Extract the [X, Y] coordinate from the center of the cell holding the provided text.  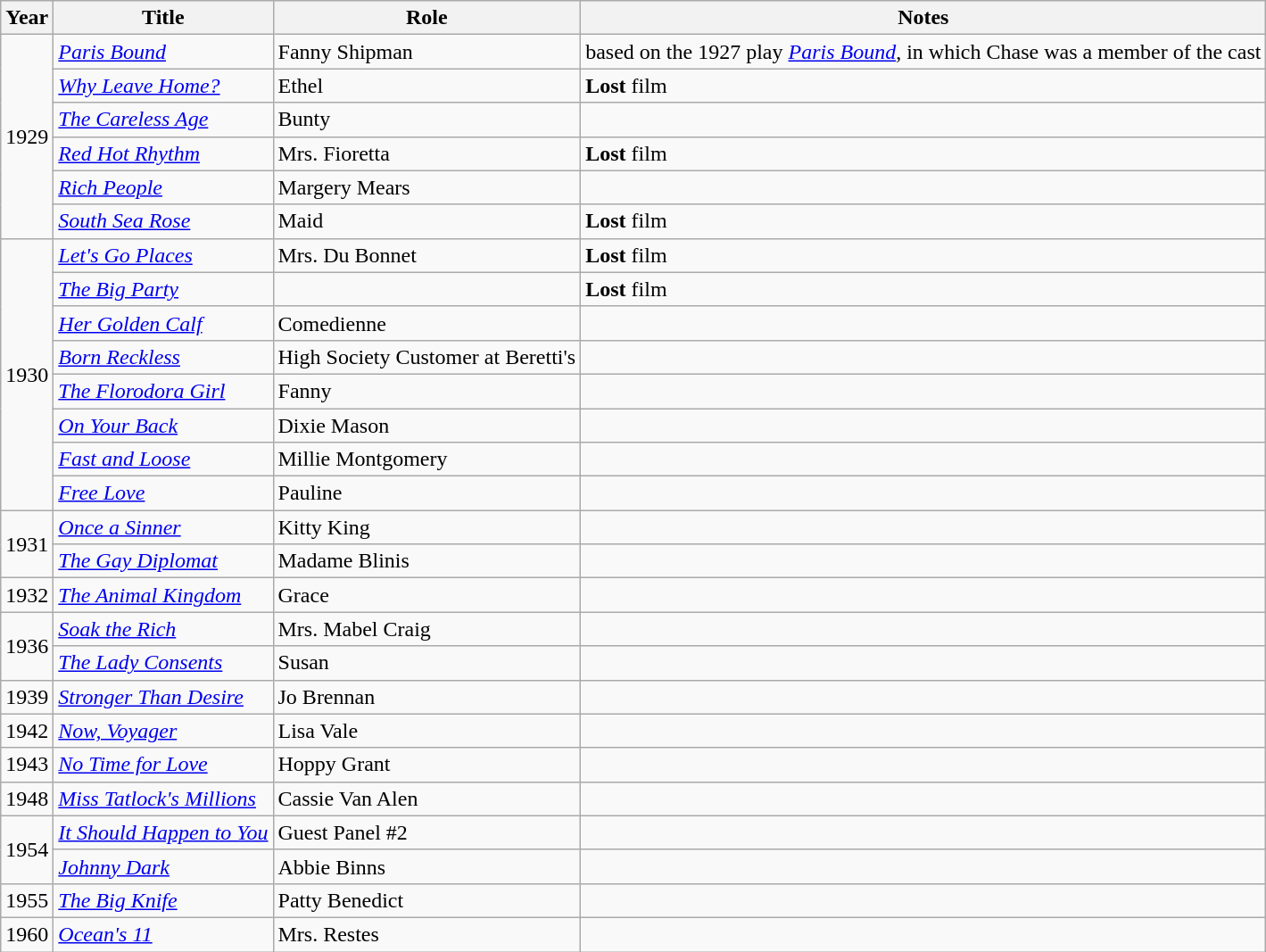
Jo Brennan [426, 697]
The Gay Diplomat [163, 561]
Notes [923, 18]
Susan [426, 663]
Mrs. Du Bonnet [426, 255]
1943 [27, 765]
1942 [27, 731]
Kitty King [426, 527]
Abbie Binns [426, 866]
Patty Benedict [426, 900]
Margery Mears [426, 187]
Her Golden Calf [163, 323]
1930 [27, 374]
Johnny Dark [163, 866]
Comedienne [426, 323]
1948 [27, 799]
Grace [426, 595]
Cassie Van Alen [426, 799]
Why Leave Home? [163, 86]
Mrs. Fioretta [426, 153]
Maid [426, 221]
based on the 1927 play Paris Bound, in which Chase was a member of the cast [923, 52]
Ocean's 11 [163, 934]
The Animal Kingdom [163, 595]
Fanny Shipman [426, 52]
Stronger Than Desire [163, 697]
1929 [27, 137]
No Time for Love [163, 765]
Mrs. Restes [426, 934]
1939 [27, 697]
It Should Happen to You [163, 832]
1955 [27, 900]
Let's Go Places [163, 255]
The Lady Consents [163, 663]
The Big Knife [163, 900]
High Society Customer at Beretti's [426, 357]
Guest Panel #2 [426, 832]
1936 [27, 646]
Lisa Vale [426, 731]
Fast and Loose [163, 459]
Rich People [163, 187]
Now, Voyager [163, 731]
Fanny [426, 391]
1954 [27, 849]
Role [426, 18]
Mrs. Mabel Craig [426, 629]
The Big Party [163, 289]
Bunty [426, 120]
South Sea Rose [163, 221]
Madame Blinis [426, 561]
Millie Montgomery [426, 459]
Title [163, 18]
Year [27, 18]
Dixie Mason [426, 426]
Born Reckless [163, 357]
Miss Tatlock's Millions [163, 799]
Free Love [163, 493]
On Your Back [163, 426]
1932 [27, 595]
Pauline [426, 493]
1960 [27, 934]
Hoppy Grant [426, 765]
Soak the Rich [163, 629]
Ethel [426, 86]
Paris Bound [163, 52]
The Careless Age [163, 120]
The Florodora Girl [163, 391]
Once a Sinner [163, 527]
Red Hot Rhythm [163, 153]
1931 [27, 544]
